Extract the (x, y) coordinate from the center of the cell holding the provided text.  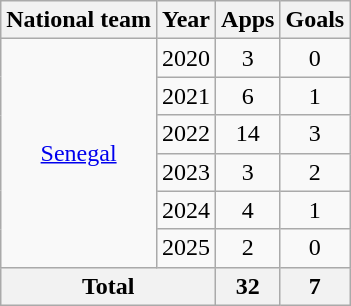
2020 (186, 58)
National team (79, 20)
Senegal (79, 153)
32 (248, 286)
7 (315, 286)
2025 (186, 248)
2021 (186, 96)
2023 (186, 172)
14 (248, 134)
Total (108, 286)
2022 (186, 134)
Goals (315, 20)
4 (248, 210)
Apps (248, 20)
2024 (186, 210)
6 (248, 96)
Year (186, 20)
